Return the [x, y] coordinate for the center point of the cell that contains the specified text.  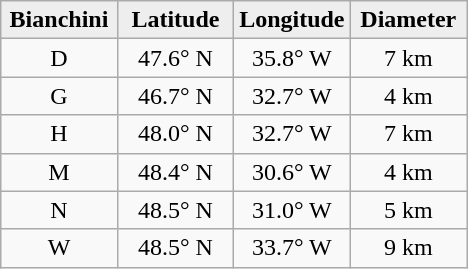
W [59, 248]
48.4° N [175, 172]
G [59, 96]
9 km [408, 248]
5 km [408, 210]
48.0° N [175, 134]
Diameter [408, 20]
H [59, 134]
D [59, 58]
Longitude [292, 20]
Bianchini [59, 20]
Latitude [175, 20]
47.6° N [175, 58]
31.0° W [292, 210]
46.7° N [175, 96]
N [59, 210]
35.8° W [292, 58]
33.7° W [292, 248]
M [59, 172]
30.6° W [292, 172]
